Return [X, Y] of the center of cell containing provided text 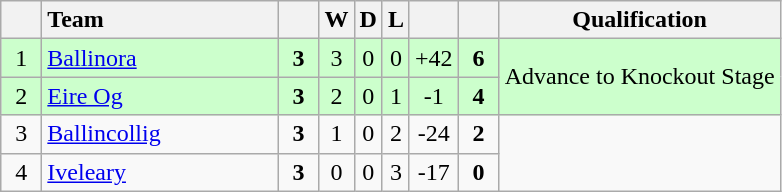
-17 [434, 172]
D [368, 20]
Eire Og [160, 96]
+42 [434, 58]
-24 [434, 134]
W [336, 20]
Ballinora [160, 58]
6 [478, 58]
-1 [434, 96]
L [396, 20]
Advance to Knockout Stage [640, 77]
Qualification [640, 20]
Iveleary [160, 172]
Team [160, 20]
Ballincollig [160, 134]
